Pinpoint the cell where the given text exists, returning its (x, y) midpoint coordinate. 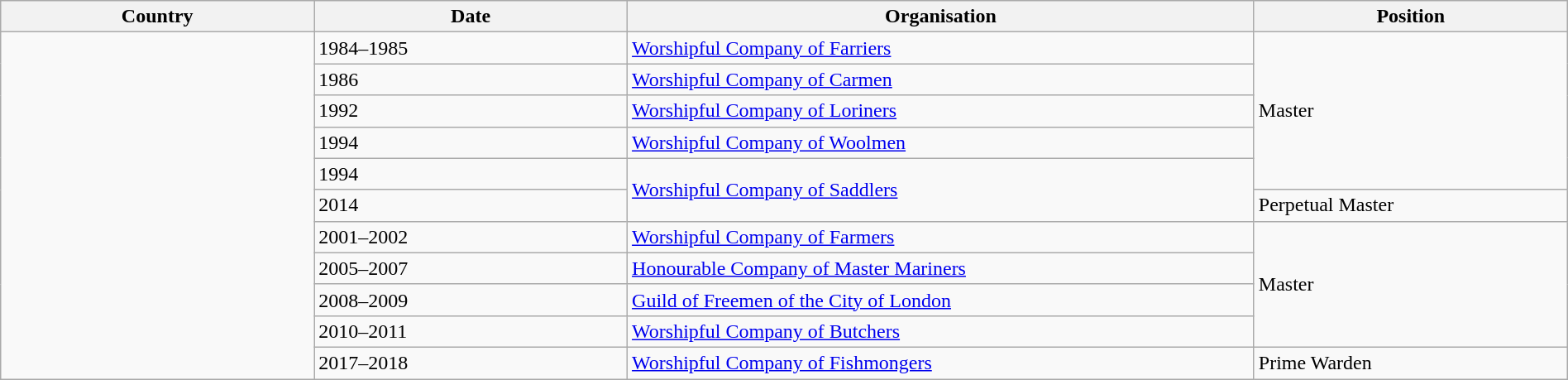
1992 (471, 111)
Guild of Freemen of the City of London (941, 300)
Honourable Company of Master Mariners (941, 268)
2017–2018 (471, 363)
Country (157, 17)
1986 (471, 79)
Worshipful Company of Butchers (941, 331)
Worshipful Company of Farmers (941, 237)
1984–1985 (471, 48)
2005–2007 (471, 268)
Worshipful Company of Fishmongers (941, 363)
Worshipful Company of Woolmen (941, 142)
2001–2002 (471, 237)
2008–2009 (471, 300)
Worshipful Company of Farriers (941, 48)
Date (471, 17)
Organisation (941, 17)
Worshipful Company of Carmen (941, 79)
2014 (471, 205)
Worshipful Company of Saddlers (941, 190)
Prime Warden (1411, 363)
Position (1411, 17)
2010–2011 (471, 331)
Worshipful Company of Loriners (941, 111)
Perpetual Master (1411, 205)
